Return the [x, y] coordinate for the center point of the cell that contains the specified text.  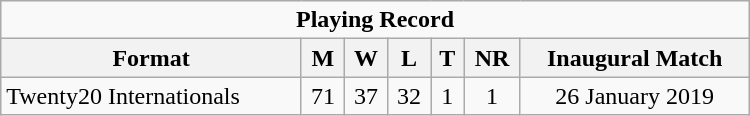
M [322, 58]
Twenty20 Internationals [152, 96]
NR [492, 58]
37 [366, 96]
26 January 2019 [634, 96]
Playing Record [375, 20]
Format [152, 58]
71 [322, 96]
32 [410, 96]
W [366, 58]
Inaugural Match [634, 58]
L [410, 58]
T [448, 58]
